Scan for the cell matching the given text and deliver its (x, y) coordinate at center. 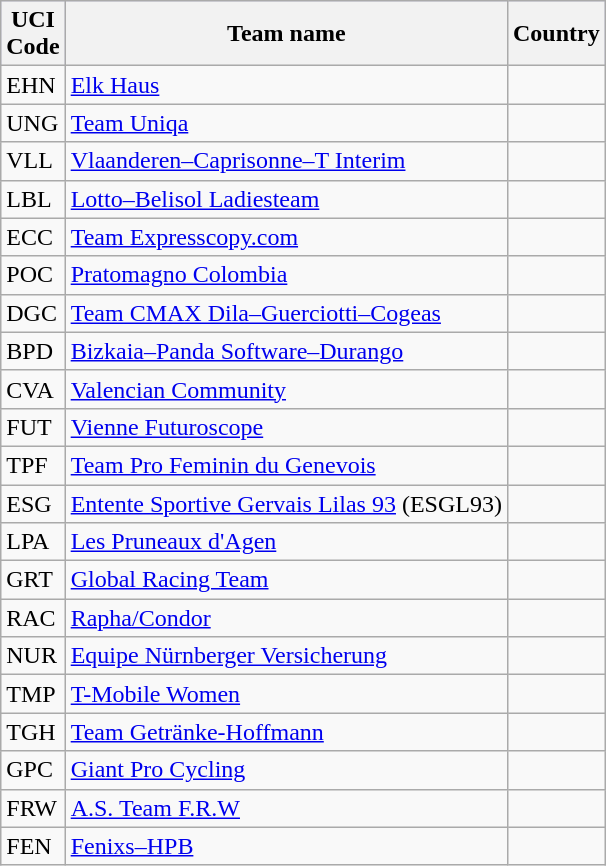
Team Expresscopy.com (286, 237)
Bizkaia–Panda Software–Durango (286, 351)
ECC (33, 237)
Global Racing Team (286, 580)
LBL (33, 199)
GPC (33, 770)
UNG (33, 123)
EHN (33, 85)
UCICode (33, 34)
A.S. Team F.R.W (286, 808)
TGH (33, 732)
Giant Pro Cycling (286, 770)
VLL (33, 161)
CVA (33, 389)
Pratomagno Colombia (286, 275)
Les Pruneaux d'Agen (286, 542)
TPF (33, 465)
Team CMAX Dila–Guerciotti–Cogeas (286, 313)
Elk Haus (286, 85)
Fenixs–HPB (286, 846)
POC (33, 275)
Equipe Nürnberger Versicherung (286, 656)
FEN (33, 846)
DGC (33, 313)
FUT (33, 427)
NUR (33, 656)
Country (556, 34)
Lotto–Belisol Ladiesteam (286, 199)
GRT (33, 580)
Valencian Community (286, 389)
Team Uniqa (286, 123)
RAC (33, 618)
Entente Sportive Gervais Lilas 93 (ESGL93) (286, 503)
Vienne Futuroscope (286, 427)
ESG (33, 503)
LPA (33, 542)
BPD (33, 351)
TMP (33, 694)
Team Pro Feminin du Genevois (286, 465)
Rapha/Condor (286, 618)
FRW (33, 808)
T-Mobile Women (286, 694)
Team Getränke-Hoffmann (286, 732)
Vlaanderen–Caprisonne–T Interim (286, 161)
Team name (286, 34)
